Scan for the cell matching the given text and deliver its [X, Y] coordinate at center. 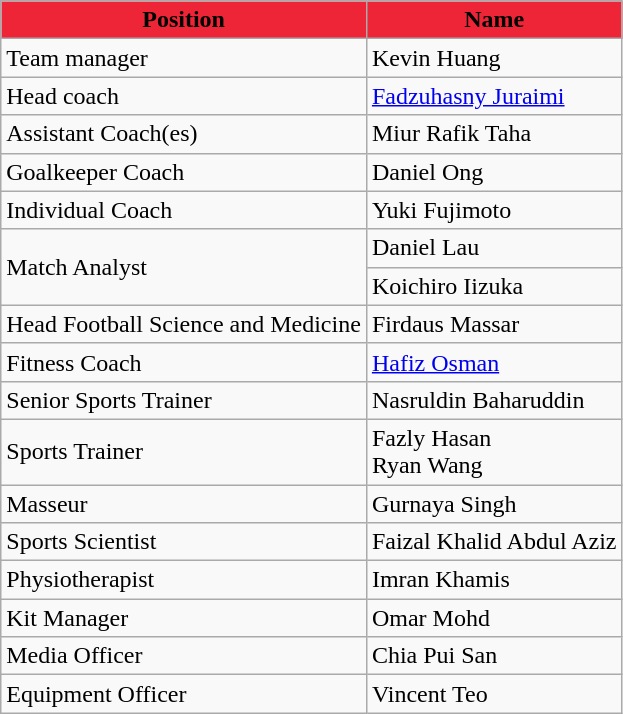
Faizal Khalid Abdul Aziz [494, 542]
Match Analyst [184, 267]
Head Football Science and Medicine [184, 324]
Yuki Fujimoto [494, 210]
Nasruldin Baharuddin [494, 400]
Sports Scientist [184, 542]
Fadzuhasny Juraimi [494, 96]
Vincent Teo [494, 694]
Goalkeeper Coach [184, 172]
Firdaus Massar [494, 324]
Individual Coach [184, 210]
Head coach [184, 96]
Imran Khamis [494, 580]
Assistant Coach(es) [184, 134]
Omar Mohd [494, 618]
Masseur [184, 503]
Gurnaya Singh [494, 503]
Daniel Lau [494, 248]
Sports Trainer [184, 452]
Team manager [184, 58]
Media Officer [184, 656]
Fazly Hasan Ryan Wang [494, 452]
Physiotherapist [184, 580]
Position [184, 20]
Daniel Ong [494, 172]
Fitness Coach [184, 362]
Name [494, 20]
Kevin Huang [494, 58]
Koichiro Iizuka [494, 286]
Equipment Officer [184, 694]
Hafiz Osman [494, 362]
Chia Pui San [494, 656]
Miur Rafik Taha [494, 134]
Kit Manager [184, 618]
Senior Sports Trainer [184, 400]
